Return the (x, y) coordinate for the center point of the cell that contains the specified text.  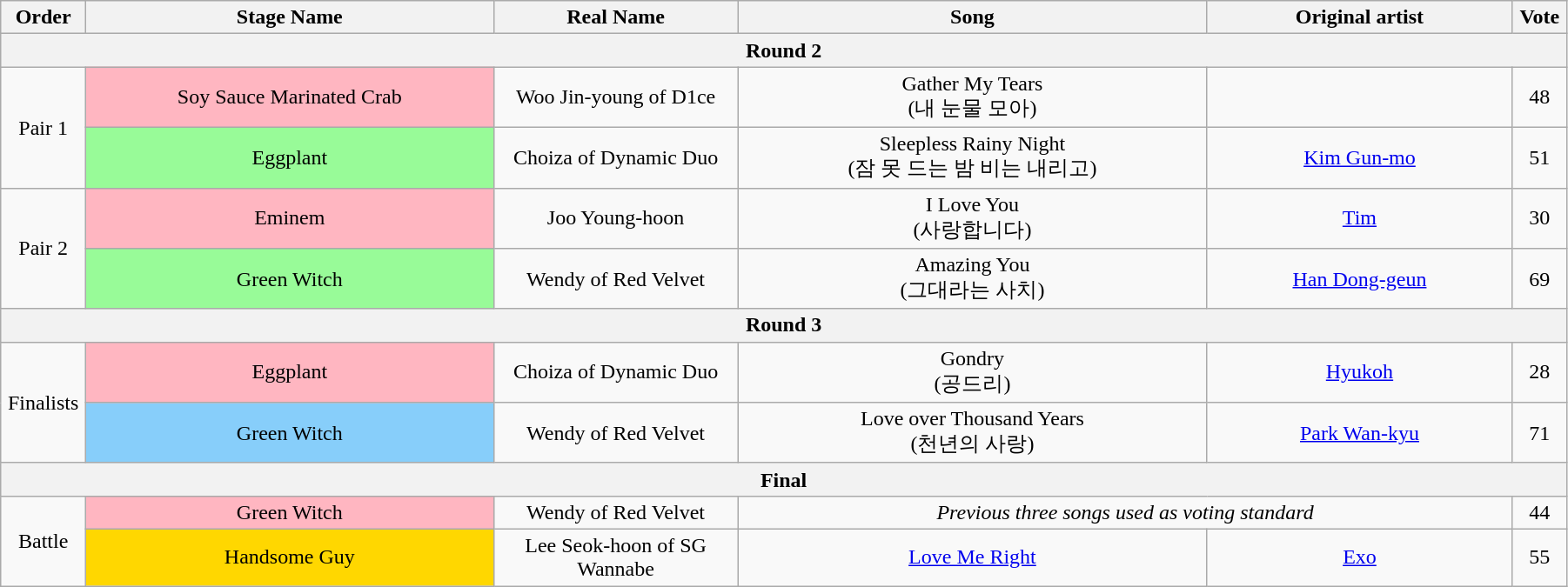
I Love You(사랑합니다) (973, 218)
Pair 1 (44, 127)
44 (1539, 512)
Woo Jin-young of D1ce (616, 97)
Previous three songs used as voting standard (1125, 512)
Round 3 (784, 325)
Handsome Guy (290, 557)
Han Dong-geun (1359, 279)
55 (1539, 557)
Joo Young-hoon (616, 218)
Soy Sauce Marinated Crab (290, 97)
Exo (1359, 557)
Finalists (44, 402)
48 (1539, 97)
Love over Thousand Years(천년의 사랑) (973, 433)
Kim Gun-mo (1359, 157)
Song (973, 17)
Stage Name (290, 17)
Round 2 (784, 50)
Park Wan-kyu (1359, 433)
Original artist (1359, 17)
Pair 2 (44, 249)
Amazing You(그대라는 사치) (973, 279)
Vote (1539, 17)
Hyukoh (1359, 372)
Battle (44, 541)
Tim (1359, 218)
Order (44, 17)
51 (1539, 157)
69 (1539, 279)
Gondry(공드리) (973, 372)
28 (1539, 372)
Final (784, 479)
Sleepless Rainy Night(잠 못 드는 밤 비는 내리고) (973, 157)
Love Me Right (973, 557)
Lee Seok-hoon of SG Wannabe (616, 557)
Real Name (616, 17)
Eminem (290, 218)
71 (1539, 433)
Gather My Tears(내 눈물 모아) (973, 97)
30 (1539, 218)
